Provide the [X, Y] coordinate of the cell's center where the given text is located.  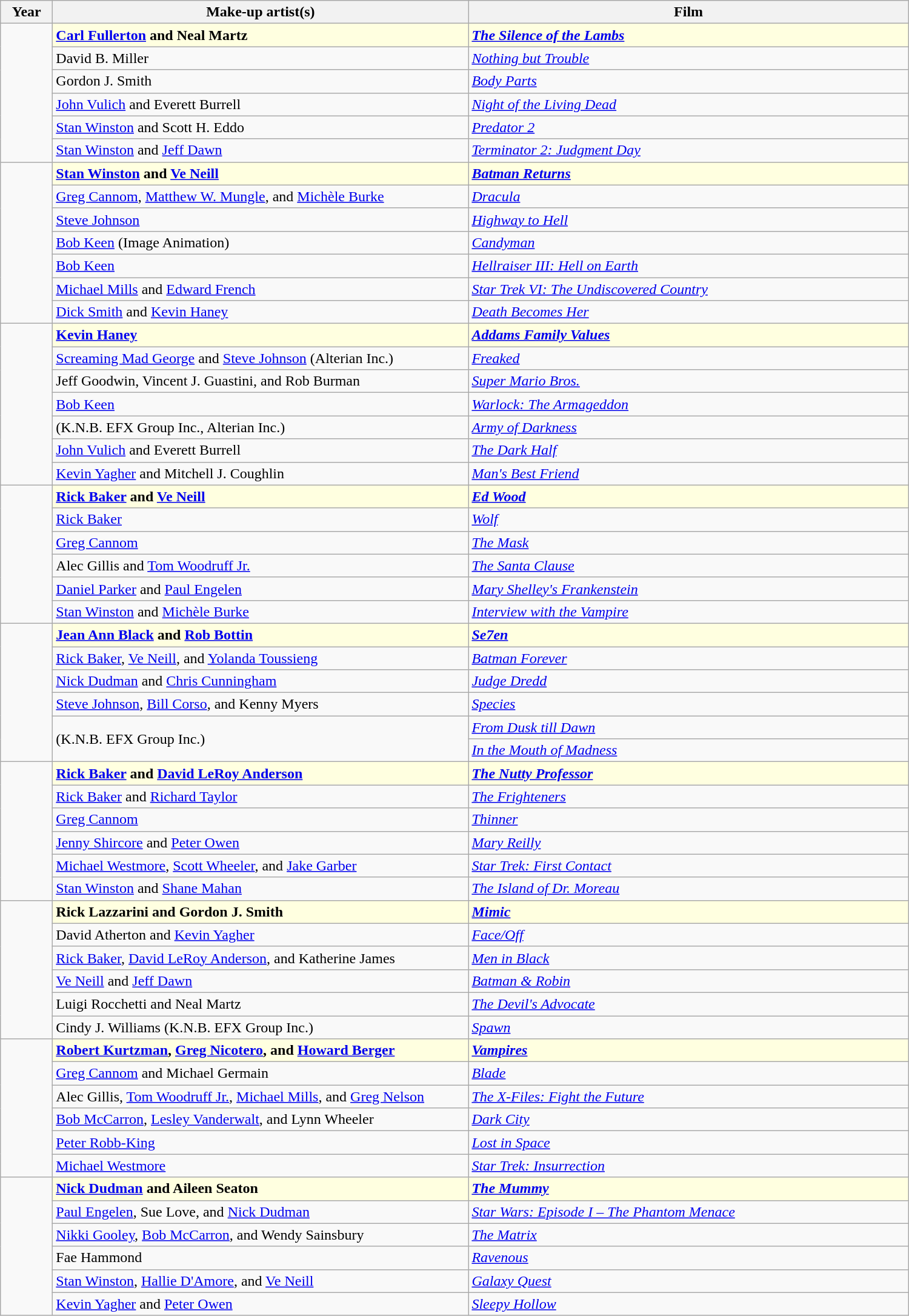
Alec Gillis and Tom Woodruff Jr. [261, 566]
Nothing but Trouble [688, 58]
David B. Miller [261, 58]
Army of Darkness [688, 427]
Dark City [688, 1120]
Alec Gillis, Tom Woodruff Jr., Michael Mills, and Greg Nelson [261, 1097]
The Frighteners [688, 797]
Death Becomes Her [688, 312]
Rick Baker and Ve Neill [261, 496]
Year [27, 12]
Lost in Space [688, 1143]
Star Wars: Episode I – The Phantom Menace [688, 1212]
The Dark Half [688, 450]
Kevin Yagher and Peter Owen [261, 1304]
Stan Winston and Michèle Burke [261, 612]
Greg Cannom, Matthew W. Mungle, and Michèle Burke [261, 196]
From Dusk till Dawn [688, 727]
Interview with the Vampire [688, 612]
Cindy J. Williams (K.N.B. EFX Group Inc.) [261, 1027]
The Mask [688, 543]
Steve Johnson [261, 219]
Ed Wood [688, 496]
Michael Mills and Edward French [261, 289]
Michael Westmore, Scott Wheeler, and Jake Garber [261, 866]
Screaming Mad George and Steve Johnson (Alterian Inc.) [261, 358]
Stan Winston, Hallie D'Amore, and Ve Neill [261, 1281]
Rick Baker, Ve Neill, and Yolanda Toussieng [261, 658]
Men in Black [688, 958]
Kevin Haney [261, 335]
Jenny Shircore and Peter Owen [261, 843]
Mary Reilly [688, 843]
Mary Shelley's Frankenstein [688, 589]
Batman Returns [688, 173]
Vampires [688, 1050]
Jeff Goodwin, Vincent J. Guastini, and Rob Burman [261, 381]
The Matrix [688, 1235]
Film [688, 12]
Freaked [688, 358]
Bob McCarron, Lesley Vanderwalt, and Lynn Wheeler [261, 1120]
Greg Cannom and Michael Germain [261, 1074]
Super Mario Bros. [688, 381]
Stan Winston and Ve Neill [261, 173]
(K.N.B. EFX Group Inc.) [261, 739]
Make-up artist(s) [261, 12]
Gordon J. Smith [261, 81]
Paul Engelen, Sue Love, and Nick Dudman [261, 1212]
Fae Hammond [261, 1258]
Stan Winston and Shane Mahan [261, 889]
Se7en [688, 635]
Rick Baker, David LeRoy Anderson, and Katherine James [261, 958]
Species [688, 704]
Nick Dudman and Chris Cunningham [261, 681]
Dick Smith and Kevin Haney [261, 312]
Star Trek: First Contact [688, 866]
Michael Westmore [261, 1166]
Rick Lazzarini and Gordon J. Smith [261, 912]
Star Trek: Insurrection [688, 1166]
Ravenous [688, 1258]
Blade [688, 1074]
Sleepy Hollow [688, 1304]
Spawn [688, 1027]
Predator 2 [688, 127]
The Devil's Advocate [688, 1004]
Ve Neill and Jeff Dawn [261, 981]
The X-Files: Fight the Future [688, 1097]
Robert Kurtzman, Greg Nicotero, and Howard Berger [261, 1050]
Thinner [688, 820]
Jean Ann Black and Rob Bottin [261, 635]
Hellraiser III: Hell on Earth [688, 266]
Star Trek VI: The Undiscovered Country [688, 289]
(K.N.B. EFX Group Inc., Alterian Inc.) [261, 427]
Stan Winston and Jeff Dawn [261, 150]
Kevin Yagher and Mitchell J. Coughlin [261, 473]
The Santa Clause [688, 566]
The Mummy [688, 1189]
Mimic [688, 912]
Batman Forever [688, 658]
Candyman [688, 242]
Addams Family Values [688, 335]
Steve Johnson, Bill Corso, and Kenny Myers [261, 704]
Daniel Parker and Paul Engelen [261, 589]
Highway to Hell [688, 219]
Face/Off [688, 935]
Nikki Gooley, Bob McCarron, and Wendy Sainsbury [261, 1235]
Rick Baker and David LeRoy Anderson [261, 773]
Wolf [688, 519]
Bob Keen (Image Animation) [261, 242]
Luigi Rocchetti and Neal Martz [261, 1004]
Rick Baker and Richard Taylor [261, 797]
David Atherton and Kevin Yagher [261, 935]
Judge Dredd [688, 681]
The Silence of the Lambs [688, 35]
Peter Robb-King [261, 1143]
Rick Baker [261, 519]
Terminator 2: Judgment Day [688, 150]
Warlock: The Armageddon [688, 404]
Nick Dudman and Aileen Seaton [261, 1189]
Stan Winston and Scott H. Eddo [261, 127]
In the Mouth of Madness [688, 750]
Man's Best Friend [688, 473]
Body Parts [688, 81]
Galaxy Quest [688, 1281]
Batman & Robin [688, 981]
Night of the Living Dead [688, 104]
Dracula [688, 196]
The Nutty Professor [688, 773]
The Island of Dr. Moreau [688, 889]
Carl Fullerton and Neal Martz [261, 35]
